Extract the [X, Y] coordinate from the center of the cell holding the provided text.  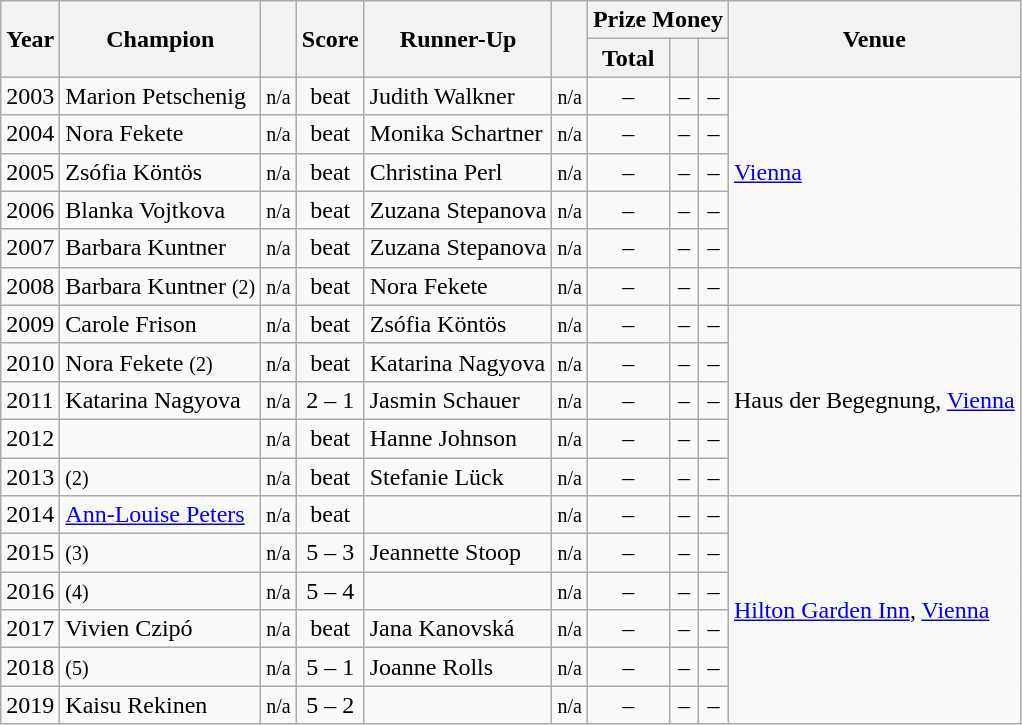
Christina Perl [458, 172]
(2) [160, 477]
Vivien Czipó [160, 629]
2003 [30, 96]
Hanne Johnson [458, 438]
2017 [30, 629]
Jeannette Stoop [458, 553]
Marion Petschenig [160, 96]
Barbara Kuntner (2) [160, 286]
Carole Frison [160, 324]
Stefanie Lück [458, 477]
2012 [30, 438]
2009 [30, 324]
Venue [874, 39]
Barbara Kuntner [160, 248]
2011 [30, 400]
Jana Kanovská [458, 629]
Jasmin Schauer [458, 400]
Champion [160, 39]
(5) [160, 667]
2018 [30, 667]
Kaisu Rekinen [160, 705]
Total [628, 58]
Ann-Louise Peters [160, 515]
Judith Walkner [458, 96]
2006 [30, 210]
2004 [30, 134]
(3) [160, 553]
Runner-Up [458, 39]
2019 [30, 705]
2010 [30, 362]
5 – 1 [330, 667]
Vienna [874, 172]
2014 [30, 515]
5 – 2 [330, 705]
Year [30, 39]
2007 [30, 248]
(4) [160, 591]
5 – 4 [330, 591]
2015 [30, 553]
2 – 1 [330, 400]
2016 [30, 591]
2005 [30, 172]
Monika Schartner [458, 134]
Haus der Begegnung, Vienna [874, 400]
2013 [30, 477]
Joanne Rolls [458, 667]
Score [330, 39]
Prize Money [658, 20]
Hilton Garden Inn, Vienna [874, 610]
Nora Fekete (2) [160, 362]
5 – 3 [330, 553]
2008 [30, 286]
Blanka Vojtkova [160, 210]
